Identify which cell holds the provided text, then report its (x, y) central coordinate. 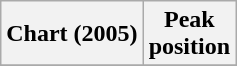
Chart (2005) (72, 34)
Peakposition (189, 34)
